Scan for the cell matching the given text and deliver its (X, Y) coordinate at center. 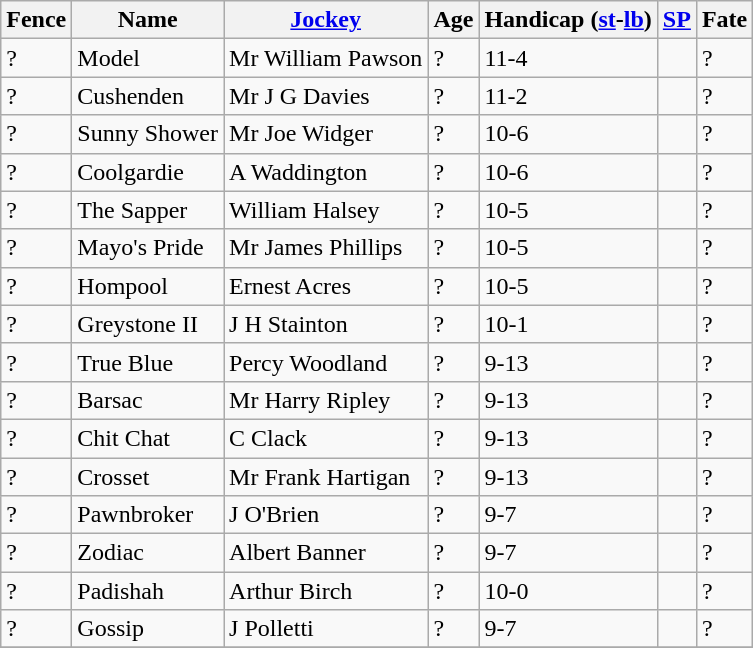
Mr J G Davies (326, 96)
Fate (724, 20)
Mr Joe Widger (326, 134)
Mr Frank Hartigan (326, 477)
The Sapper (148, 210)
Coolgardie (148, 172)
William Halsey (326, 210)
Jockey (326, 20)
Cushenden (148, 96)
Mr William Pawson (326, 58)
Greystone II (148, 324)
Percy Woodland (326, 362)
Hompool (148, 286)
Sunny Shower (148, 134)
Handicap (st-lb) (568, 20)
Barsac (148, 400)
J H Stainton (326, 324)
10-0 (568, 591)
Age (454, 20)
Arthur Birch (326, 591)
Zodiac (148, 553)
10-1 (568, 324)
True Blue (148, 362)
Gossip (148, 629)
Name (148, 20)
11-4 (568, 58)
Albert Banner (326, 553)
A Waddington (326, 172)
SP (676, 20)
Crosset (148, 477)
Model (148, 58)
Fence (36, 20)
Mr Harry Ripley (326, 400)
Mayo's Pride (148, 248)
J O'Brien (326, 515)
Pawnbroker (148, 515)
J Polletti (326, 629)
C Clack (326, 438)
11-2 (568, 96)
Padishah (148, 591)
Chit Chat (148, 438)
Mr James Phillips (326, 248)
Ernest Acres (326, 286)
